Pinpoint the cell where the given text exists, returning its (x, y) midpoint coordinate. 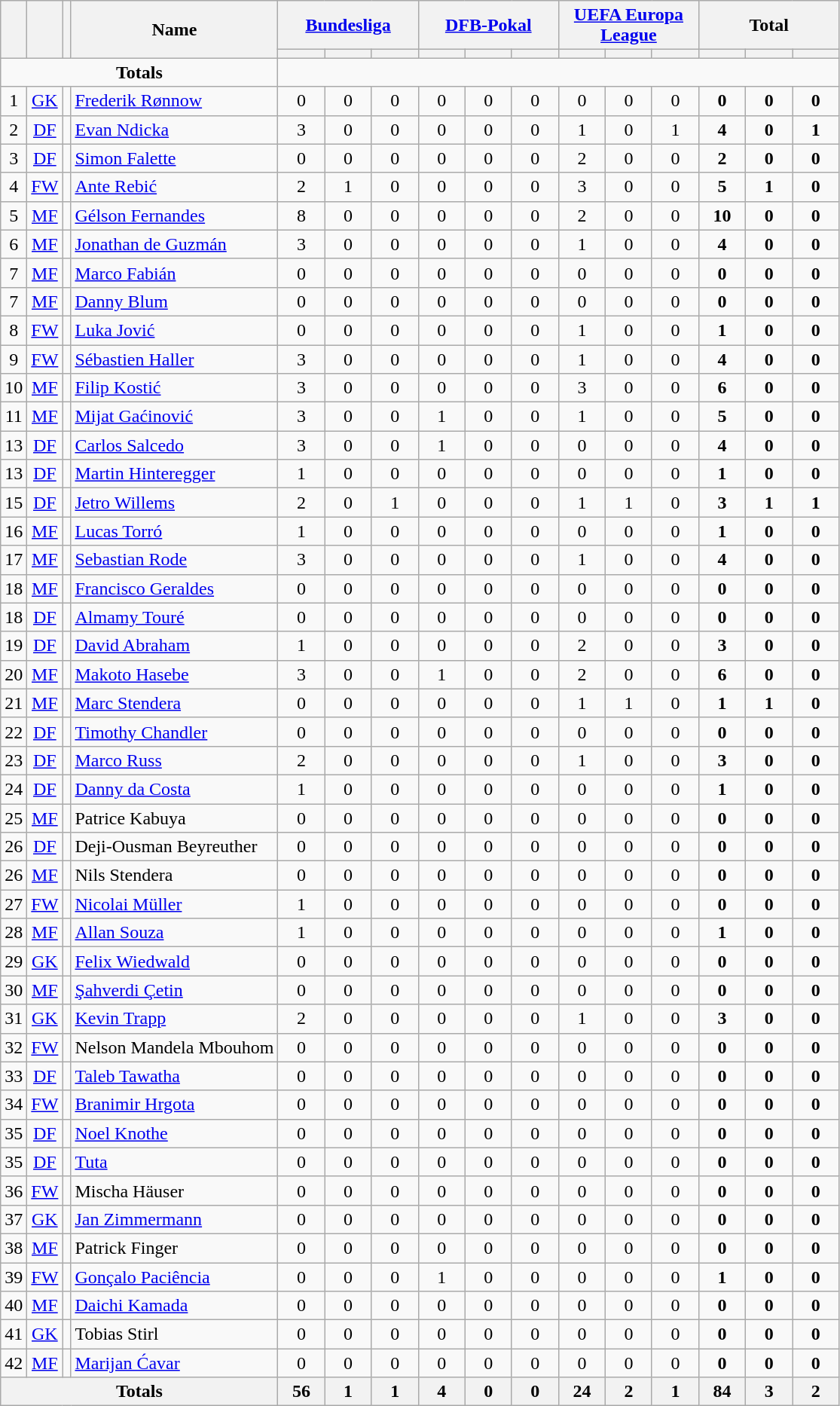
Lucas Torró (175, 531)
9 (14, 359)
Jonathan de Guzmán (175, 244)
84 (722, 1392)
Danny da Costa (175, 789)
UEFA Europa League (628, 26)
17 (14, 560)
Carlos Salcedo (175, 445)
Şahverdi Çetin (175, 990)
21 (14, 703)
32 (14, 1047)
Ante Rebić (175, 187)
Mischa Häuser (175, 1191)
Danny Blum (175, 301)
27 (14, 904)
42 (14, 1363)
19 (14, 646)
Gonçalo Paciência (175, 1277)
Martin Hinteregger (175, 474)
Almamy Touré (175, 617)
28 (14, 933)
23 (14, 760)
16 (14, 531)
Total (769, 26)
David Abraham (175, 646)
Jan Zimmermann (175, 1219)
20 (14, 674)
Patrick Finger (175, 1248)
37 (14, 1219)
Branimir Hrgota (175, 1105)
11 (14, 417)
DFB-Pokal (488, 26)
Timothy Chandler (175, 732)
39 (14, 1277)
Filip Kostić (175, 388)
34 (14, 1105)
56 (301, 1392)
Marco Fabián (175, 273)
Makoto Hasebe (175, 674)
22 (14, 732)
Nils Stendera (175, 876)
15 (14, 503)
Frederik Rønnow (175, 101)
40 (14, 1306)
Daichi Kamada (175, 1306)
Jetro Willems (175, 503)
Patrice Kabuya (175, 818)
Marco Russ (175, 760)
36 (14, 1191)
Taleb Tawatha (175, 1076)
Allan Souza (175, 933)
Felix Wiedwald (175, 961)
Luka Jović (175, 330)
Gélson Fernandes (175, 215)
Sébastien Haller (175, 359)
25 (14, 818)
30 (14, 990)
Deji-Ousman Beyreuther (175, 847)
Kevin Trapp (175, 1019)
33 (14, 1076)
Evan Ndicka (175, 130)
Mijat Gaćinović (175, 417)
Tobias Stirl (175, 1334)
Nicolai Müller (175, 904)
Marijan Ćavar (175, 1363)
Simon Falette (175, 158)
Bundesliga (348, 26)
31 (14, 1019)
Sebastian Rode (175, 560)
Tuta (175, 1162)
Nelson Mandela Mbouhom (175, 1047)
Marc Stendera (175, 703)
38 (14, 1248)
Noel Knothe (175, 1133)
41 (14, 1334)
Francisco Geraldes (175, 588)
Name (175, 29)
29 (14, 961)
